Capture the cell that displays the provided text and extract its (X, Y) central coordinate. 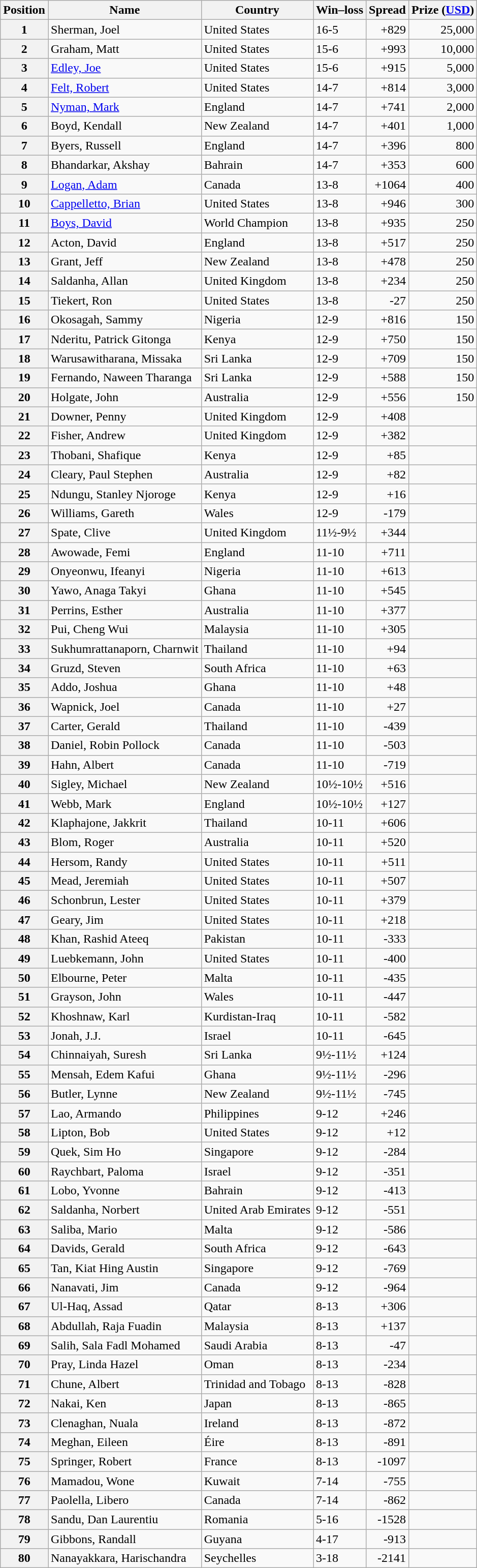
5-16 (340, 1520)
+545 (388, 591)
400 (442, 184)
67 (24, 1307)
29 (24, 571)
25,000 (442, 29)
13 (24, 262)
44 (24, 862)
Mead, Jeremiah (124, 881)
300 (442, 203)
Jonah, J.J. (124, 1036)
Guyana (257, 1539)
Trinidad and Tobago (257, 1384)
+516 (388, 784)
20 (24, 397)
+218 (388, 920)
Lao, Armando (124, 1113)
Prize (USD) (442, 10)
Lipton, Bob (124, 1132)
-872 (388, 1423)
+709 (388, 358)
7 (24, 145)
+396 (388, 145)
+246 (388, 1113)
+63 (388, 668)
50 (24, 978)
-503 (388, 745)
Paolella, Libero (124, 1500)
Byers, Russell (124, 145)
31 (24, 610)
37 (24, 726)
9 (24, 184)
61 (24, 1191)
Klaphajone, Jakkrit (124, 823)
51 (24, 997)
34 (24, 668)
-719 (388, 765)
Daniel, Robin Pollock (124, 745)
11½-9½ (340, 532)
3-18 (340, 1558)
Graham, Matt (124, 49)
Davids, Gerald (124, 1249)
11 (24, 223)
+12 (388, 1132)
Mamadou, Wone (124, 1481)
Okosagah, Sammy (124, 320)
Schonbrun, Lester (124, 900)
1 (24, 29)
+1064 (388, 184)
Holgate, John (124, 397)
Geary, Jim (124, 920)
71 (24, 1384)
Cappelletto, Brian (124, 203)
-582 (388, 1016)
41 (24, 803)
Webb, Mark (124, 803)
+401 (388, 126)
-1528 (388, 1520)
Saudi Arabia (257, 1345)
+377 (388, 610)
Khoshnaw, Karl (124, 1016)
32 (24, 629)
59 (24, 1152)
Lobo, Yvonne (124, 1191)
Downer, Penny (124, 416)
42 (24, 823)
-400 (388, 958)
+305 (388, 629)
+741 (388, 107)
70 (24, 1365)
36 (24, 707)
Ndungu, Stanley Njoroge (124, 494)
-643 (388, 1249)
600 (442, 165)
Wapnick, Joel (124, 707)
+711 (388, 552)
Hahn, Albert (124, 765)
Grant, Jeff (124, 262)
-891 (388, 1442)
+344 (388, 532)
62 (24, 1210)
Saldanha, Norbert (124, 1210)
Sigley, Michael (124, 784)
Ireland (257, 1423)
8 (24, 165)
Boys, David (124, 223)
Saliba, Mario (124, 1229)
10,000 (442, 49)
+82 (388, 474)
Luebkemann, John (124, 958)
Thobani, Shafique (124, 455)
58 (24, 1132)
+27 (388, 707)
43 (24, 842)
Fisher, Andrew (124, 436)
69 (24, 1345)
Japan (257, 1403)
-351 (388, 1171)
4-17 (340, 1539)
Philippines (257, 1113)
+993 (388, 49)
64 (24, 1249)
63 (24, 1229)
Seychelles (257, 1558)
Pakistan (257, 939)
Awowade, Femi (124, 552)
Warusawitharana, Missaka (124, 358)
Meghan, Eileen (124, 1442)
+353 (388, 165)
-964 (388, 1287)
Oman (257, 1365)
Carter, Gerald (124, 726)
-413 (388, 1191)
Yawo, Anaga Takyi (124, 591)
68 (24, 1326)
-2141 (388, 1558)
Cleary, Paul Stephen (124, 474)
United Arab Emirates (257, 1210)
-435 (388, 978)
-865 (388, 1403)
26 (24, 513)
Saldanha, Allan (124, 281)
Tiekert, Ron (124, 300)
-333 (388, 939)
45 (24, 881)
Springer, Robert (124, 1461)
+478 (388, 262)
+408 (388, 416)
15 (24, 300)
Salih, Sala Fadl Mohamed (124, 1345)
+816 (388, 320)
3,000 (442, 87)
+306 (388, 1307)
Quek, Sim Ho (124, 1152)
Pui, Cheng Wui (124, 629)
+935 (388, 223)
28 (24, 552)
49 (24, 958)
-828 (388, 1384)
Chinnaiyah, Suresh (124, 1055)
-755 (388, 1481)
+382 (388, 436)
2 (24, 49)
Sukhumrattanaporn, Charnwit (124, 649)
17 (24, 339)
38 (24, 745)
55 (24, 1074)
12 (24, 243)
Williams, Gareth (124, 513)
4 (24, 87)
79 (24, 1539)
54 (24, 1055)
5,000 (442, 68)
Abdullah, Raja Fuadin (124, 1326)
14 (24, 281)
France (257, 1461)
23 (24, 455)
Kurdistan-Iraq (257, 1016)
Bhandarkar, Akshay (124, 165)
+915 (388, 68)
Chune, Albert (124, 1384)
World Champion (257, 223)
6 (24, 126)
5 (24, 107)
33 (24, 649)
-447 (388, 997)
Boyd, Kendall (124, 126)
25 (24, 494)
16-5 (340, 29)
+613 (388, 571)
Mensah, Edem Kafui (124, 1074)
+127 (388, 803)
47 (24, 920)
Grayson, John (124, 997)
Onyeonwu, Ifeanyi (124, 571)
+48 (388, 687)
+588 (388, 378)
10 (24, 203)
16 (24, 320)
-745 (388, 1094)
-586 (388, 1229)
39 (24, 765)
+124 (388, 1055)
-439 (388, 726)
-551 (388, 1210)
Perrins, Esther (124, 610)
+379 (388, 900)
-27 (388, 300)
Nyman, Mark (124, 107)
76 (24, 1481)
+507 (388, 881)
21 (24, 416)
Hersom, Randy (124, 862)
-769 (388, 1268)
52 (24, 1016)
78 (24, 1520)
Addo, Joshua (124, 687)
Edley, Joe (124, 68)
Pray, Linda Hazel (124, 1365)
Romania (257, 1520)
53 (24, 1036)
+85 (388, 455)
-862 (388, 1500)
Tan, Kiat Hing Austin (124, 1268)
40 (24, 784)
-234 (388, 1365)
800 (442, 145)
Butler, Lynne (124, 1094)
+946 (388, 203)
Acton, David (124, 243)
Qatar (257, 1307)
72 (24, 1403)
+137 (388, 1326)
+606 (388, 823)
Gibbons, Randall (124, 1539)
Felt, Robert (124, 87)
Gruzd, Steven (124, 668)
Win–loss (340, 10)
30 (24, 591)
19 (24, 378)
75 (24, 1461)
+16 (388, 494)
60 (24, 1171)
Logan, Adam (124, 184)
+829 (388, 29)
65 (24, 1268)
Khan, Rashid Ateeq (124, 939)
77 (24, 1500)
Kuwait (257, 1481)
24 (24, 474)
Spate, Clive (124, 532)
46 (24, 900)
48 (24, 939)
22 (24, 436)
-296 (388, 1074)
3 (24, 68)
-1097 (388, 1461)
Éire (257, 1442)
+556 (388, 397)
Position (24, 10)
80 (24, 1558)
18 (24, 358)
27 (24, 532)
73 (24, 1423)
Country (257, 10)
+520 (388, 842)
+94 (388, 649)
56 (24, 1094)
57 (24, 1113)
Blom, Roger (124, 842)
Raychbart, Paloma (124, 1171)
66 (24, 1287)
1,000 (442, 126)
Sandu, Dan Laurentiu (124, 1520)
Ul-Haq, Assad (124, 1307)
+234 (388, 281)
-179 (388, 513)
Nderitu, Patrick Gitonga (124, 339)
2,000 (442, 107)
-47 (388, 1345)
+511 (388, 862)
Nakai, Ken (124, 1403)
-913 (388, 1539)
Elbourne, Peter (124, 978)
Clenaghan, Nuala (124, 1423)
Sherman, Joel (124, 29)
Spread (388, 10)
+517 (388, 243)
74 (24, 1442)
-645 (388, 1036)
-284 (388, 1152)
Nanayakkara, Harischandra (124, 1558)
Fernando, Naween Tharanga (124, 378)
Nanavati, Jim (124, 1287)
Name (124, 10)
+750 (388, 339)
35 (24, 687)
+814 (388, 87)
